Detect which cell encompasses the target text, then output its [x, y] center coordinate. 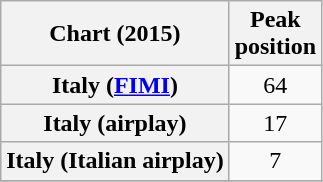
64 [275, 85]
Italy (airplay) [115, 123]
Italy (FIMI) [115, 85]
7 [275, 161]
Peakposition [275, 34]
Italy (Italian airplay) [115, 161]
Chart (2015) [115, 34]
17 [275, 123]
